From the cell containing the given text, extract its center point as (x, y) coordinate. 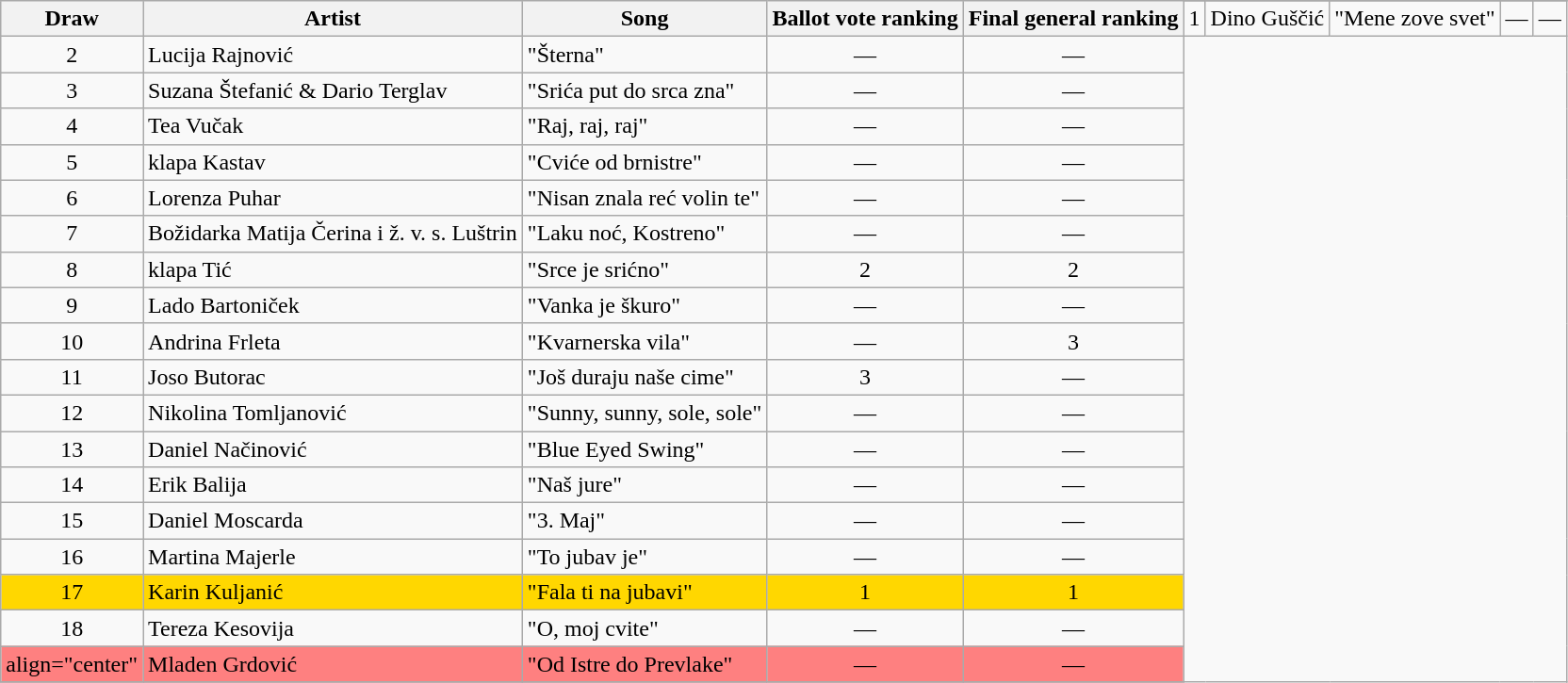
12 (72, 413)
klapa Tić (334, 269)
Dino Guščić (1267, 19)
9 (72, 305)
Martina Majerle (334, 557)
Lorenza Puhar (334, 198)
"Fala ti na jubavi" (645, 593)
"Blue Eyed Swing" (645, 449)
klapa Kastav (334, 162)
8 (72, 269)
align="center" (72, 664)
"Šterna" (645, 55)
7 (72, 234)
"Cviće od brnistre" (645, 162)
Song (645, 19)
"Naš jure" (645, 485)
Artist (334, 19)
"Laku noć, Kostreno" (645, 234)
6 (72, 198)
4 (72, 126)
5 (72, 162)
18 (72, 628)
Final general ranking (1073, 19)
"Srića put do srca zna" (645, 90)
Erik Balija (334, 485)
10 (72, 341)
"Sunny, sunny, sole, sole" (645, 413)
"Od Istre do Prevlake" (645, 664)
14 (72, 485)
"Vanka je škuro" (645, 305)
Nikolina Tomljanović (334, 413)
"Nisan znala reć volin te" (645, 198)
Draw (72, 19)
Daniel Moscarda (334, 521)
"Raj, raj, raj" (645, 126)
17 (72, 593)
Suzana Štefanić & Dario Terglav (334, 90)
"3. Maj" (645, 521)
"To jubav je" (645, 557)
Božidarka Matija Čerina i ž. v. s. Luštrin (334, 234)
Andrina Frleta (334, 341)
"Mene zove svet" (1415, 19)
Tea Vučak (334, 126)
Daniel Načinović (334, 449)
16 (72, 557)
"O, moj cvite" (645, 628)
Joso Butorac (334, 377)
Lado Bartoniček (334, 305)
15 (72, 521)
Ballot vote ranking (865, 19)
"Kvarnerska vila" (645, 341)
13 (72, 449)
Karin Kuljanić (334, 593)
"Još duraju naše cime" (645, 377)
11 (72, 377)
Mladen Grdović (334, 664)
Tereza Kesovija (334, 628)
"Srce je srićno" (645, 269)
Lucija Rajnović (334, 55)
